From the cell containing the given text, extract its center point as (x, y) coordinate. 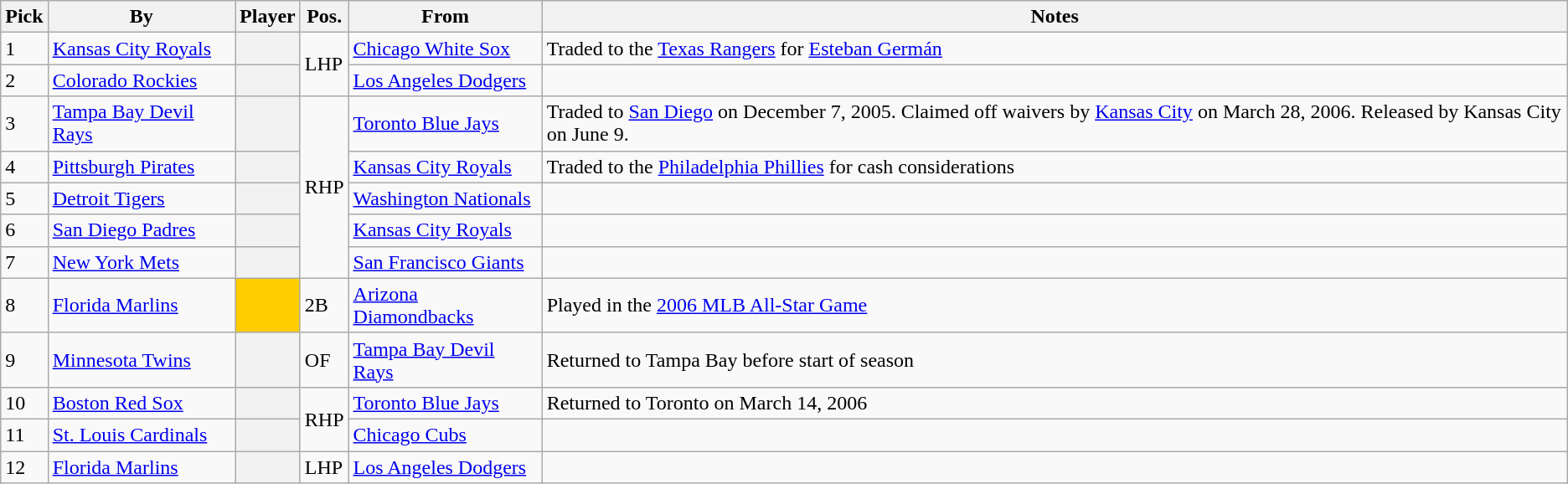
2 (24, 80)
Player (268, 17)
Traded to the Texas Rangers for Esteban Germán (1055, 49)
New York Mets (141, 262)
6 (24, 230)
San Diego Padres (141, 230)
Boston Red Sox (141, 403)
7 (24, 262)
Colorado Rockies (141, 80)
11 (24, 435)
Traded to the Philadelphia Phillies for cash considerations (1055, 167)
Pittsburgh Pirates (141, 167)
1 (24, 49)
Pos. (324, 17)
From (446, 17)
Returned to Tampa Bay before start of season (1055, 360)
10 (24, 403)
OF (324, 360)
Chicago White Sox (446, 49)
St. Louis Cardinals (141, 435)
3 (24, 124)
2B (324, 305)
Returned to Toronto on March 14, 2006 (1055, 403)
Played in the 2006 MLB All-Star Game (1055, 305)
Pick (24, 17)
Traded to San Diego on December 7, 2005. Claimed off waivers by Kansas City on March 28, 2006. Released by Kansas City on June 9. (1055, 124)
Arizona Diamondbacks (446, 305)
8 (24, 305)
12 (24, 466)
9 (24, 360)
By (141, 17)
Washington Nationals (446, 198)
Notes (1055, 17)
Detroit Tigers (141, 198)
5 (24, 198)
Chicago Cubs (446, 435)
San Francisco Giants (446, 262)
Minnesota Twins (141, 360)
4 (24, 167)
